Return the [X, Y] coordinate for the center point of the cell that contains the specified text.  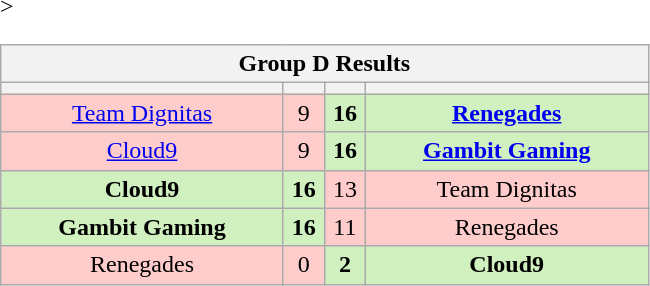
Group D Results [324, 64]
13 [344, 189]
2 [344, 265]
11 [344, 227]
0 [304, 265]
